Search for the cell housing the specified text and yield its (x, y) center coordinate. 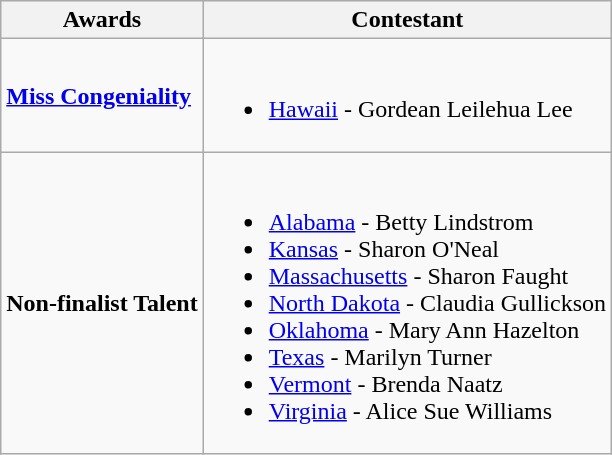
Hawaii - Gordean Leilehua Lee (407, 96)
Non-finalist Talent (102, 303)
Miss Congeniality (102, 96)
Contestant (407, 20)
Awards (102, 20)
